Find where the given text appears and provide that cell's center as [x, y] coordinate. 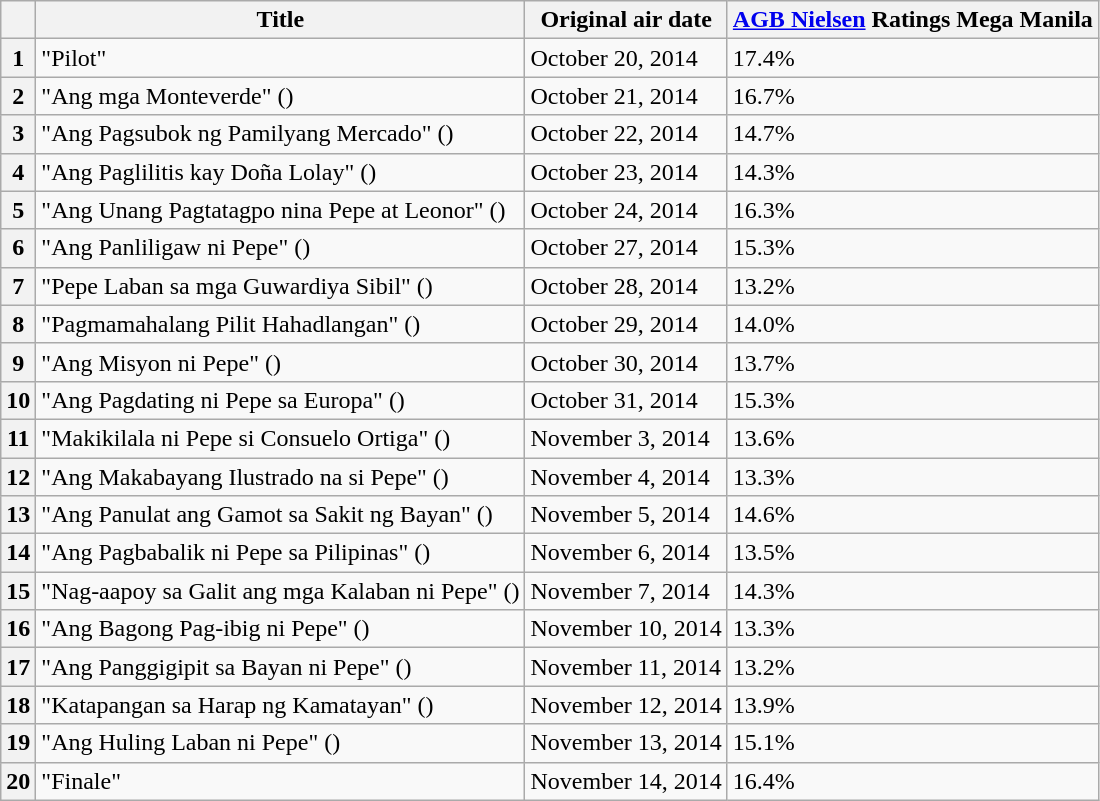
8 [18, 324]
November 11, 2014 [626, 667]
"Ang Misyon ni Pepe" () [280, 362]
7 [18, 286]
16.3% [912, 210]
14.6% [912, 515]
17.4% [912, 58]
October 28, 2014 [626, 286]
16 [18, 629]
6 [18, 248]
10 [18, 400]
October 29, 2014 [626, 324]
"Ang Unang Pagtatagpo nina Pepe at Leonor" () [280, 210]
November 3, 2014 [626, 438]
15 [18, 591]
October 23, 2014 [626, 172]
"Makikilala ni Pepe si Consuelo Ortiga" () [280, 438]
12 [18, 477]
November 13, 2014 [626, 743]
11 [18, 438]
November 7, 2014 [626, 591]
"Ang Pagsubok ng Pamilyang Mercado" () [280, 134]
17 [18, 667]
October 31, 2014 [626, 400]
13 [18, 515]
13.9% [912, 705]
October 20, 2014 [626, 58]
"Ang Panggigipit sa Bayan ni Pepe" () [280, 667]
3 [18, 134]
"Ang Makabayang Ilustrado na si Pepe" () [280, 477]
"Ang Paglilitis kay Doña Lolay" () [280, 172]
"Pilot" [280, 58]
"Pepe Laban sa mga Guwardiya Sibil" () [280, 286]
"Pagmamahalang Pilit Hahadlangan" () [280, 324]
November 5, 2014 [626, 515]
"Ang Pagdating ni Pepe sa Europa" () [280, 400]
"Finale" [280, 781]
"Ang Panliligaw ni Pepe" () [280, 248]
5 [18, 210]
"Ang Huling Laban ni Pepe" () [280, 743]
9 [18, 362]
October 30, 2014 [626, 362]
"Ang Bagong Pag-ibig ni Pepe" () [280, 629]
"Katapangan sa Harap ng Kamatayan" () [280, 705]
16.7% [912, 96]
2 [18, 96]
18 [18, 705]
16.4% [912, 781]
October 21, 2014 [626, 96]
Original air date [626, 20]
13.6% [912, 438]
November 6, 2014 [626, 553]
14.7% [912, 134]
October 24, 2014 [626, 210]
November 10, 2014 [626, 629]
"Ang mga Monteverde" () [280, 96]
14 [18, 553]
15.1% [912, 743]
4 [18, 172]
19 [18, 743]
October 27, 2014 [626, 248]
20 [18, 781]
"Nag-aapoy sa Galit ang mga Kalaban ni Pepe" () [280, 591]
"Ang Pagbabalik ni Pepe sa Pilipinas" () [280, 553]
November 12, 2014 [626, 705]
13.5% [912, 553]
AGB Nielsen Ratings Mega Manila [912, 20]
November 4, 2014 [626, 477]
"Ang Panulat ang Gamot sa Sakit ng Bayan" () [280, 515]
October 22, 2014 [626, 134]
14.0% [912, 324]
1 [18, 58]
Title [280, 20]
13.7% [912, 362]
November 14, 2014 [626, 781]
